From the cell containing the given text, extract its center point as [x, y] coordinate. 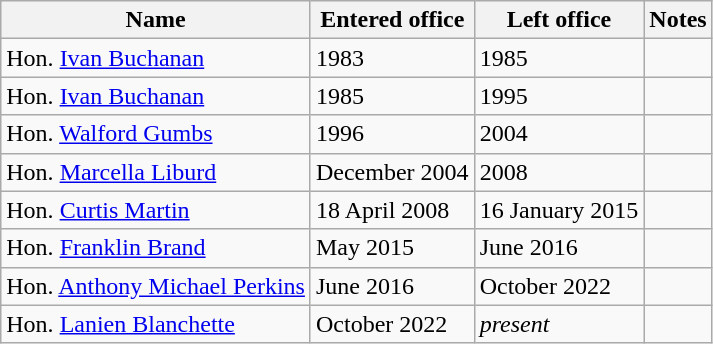
1996 [392, 134]
present [559, 324]
Notes [678, 20]
16 January 2015 [559, 210]
May 2015 [392, 248]
Entered office [392, 20]
Name [156, 20]
1995 [559, 96]
18 April 2008 [392, 210]
December 2004 [392, 172]
Hon. Curtis Martin [156, 210]
Hon. Franklin Brand [156, 248]
2004 [559, 134]
Hon. Anthony Michael Perkins [156, 286]
2008 [559, 172]
Left office [559, 20]
Hon. Walford Gumbs [156, 134]
1983 [392, 58]
Hon. Lanien Blanchette [156, 324]
Hon. Marcella Liburd [156, 172]
